Return the [x, y] coordinate for the center point of the cell that contains the specified text.  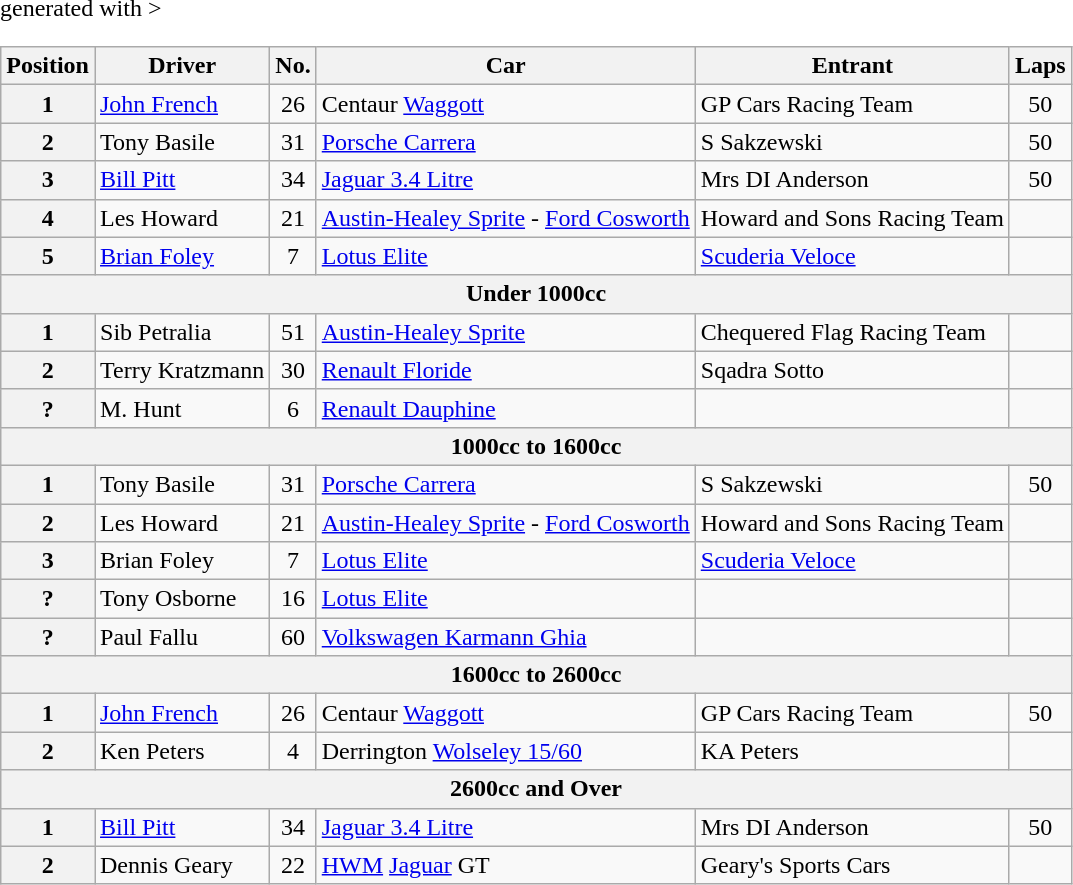
Driver [182, 66]
Sqadra Sotto [852, 370]
Geary's Sports Cars [852, 865]
Position [48, 66]
Chequered Flag Racing Team [852, 332]
Ken Peters [182, 751]
Austin-Healey Sprite [506, 332]
Paul Fallu [182, 637]
Renault Floride [506, 370]
Laps [1040, 66]
Car [506, 66]
22 [293, 865]
51 [293, 332]
1600cc to 2600cc [536, 675]
M. Hunt [182, 408]
No. [293, 66]
HWM Jaguar GT [506, 865]
KA Peters [852, 751]
5 [48, 256]
2600cc and Over [536, 789]
Tony Osborne [182, 599]
Under 1000cc [536, 294]
Dennis Geary [182, 865]
Entrant [852, 66]
1000cc to 1600cc [536, 446]
Sib Petralia [182, 332]
6 [293, 408]
30 [293, 370]
Renault Dauphine [506, 408]
Derrington Wolseley 15/60 [506, 751]
Terry Kratzmann [182, 370]
16 [293, 599]
60 [293, 637]
Volkswagen Karmann Ghia [506, 637]
